Capture the cell that displays the provided text and extract its (X, Y) central coordinate. 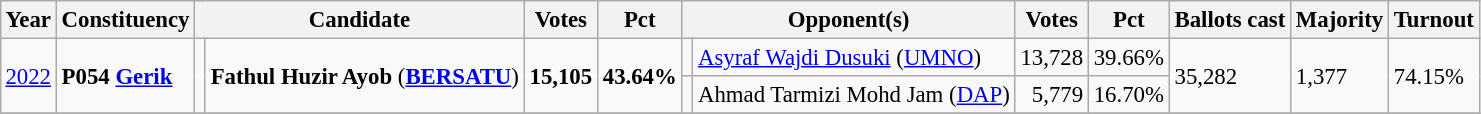
Opponent(s) (848, 20)
Turnout (1434, 20)
Ahmad Tarmizi Mohd Jam (DAP) (854, 95)
74.15% (1434, 76)
Year (28, 20)
1,377 (1340, 76)
P054 Gerik (125, 76)
Majority (1340, 20)
Ballots cast (1230, 20)
Asyraf Wajdi Dusuki (UMNO) (854, 57)
35,282 (1230, 76)
2022 (28, 76)
43.64% (640, 76)
5,779 (1052, 95)
15,105 (560, 76)
16.70% (1128, 95)
39.66% (1128, 57)
Constituency (125, 20)
Fathul Huzir Ayob (BERSATU) (364, 76)
Candidate (360, 20)
13,728 (1052, 57)
